Identify which cell holds the provided text, then report its (x, y) central coordinate. 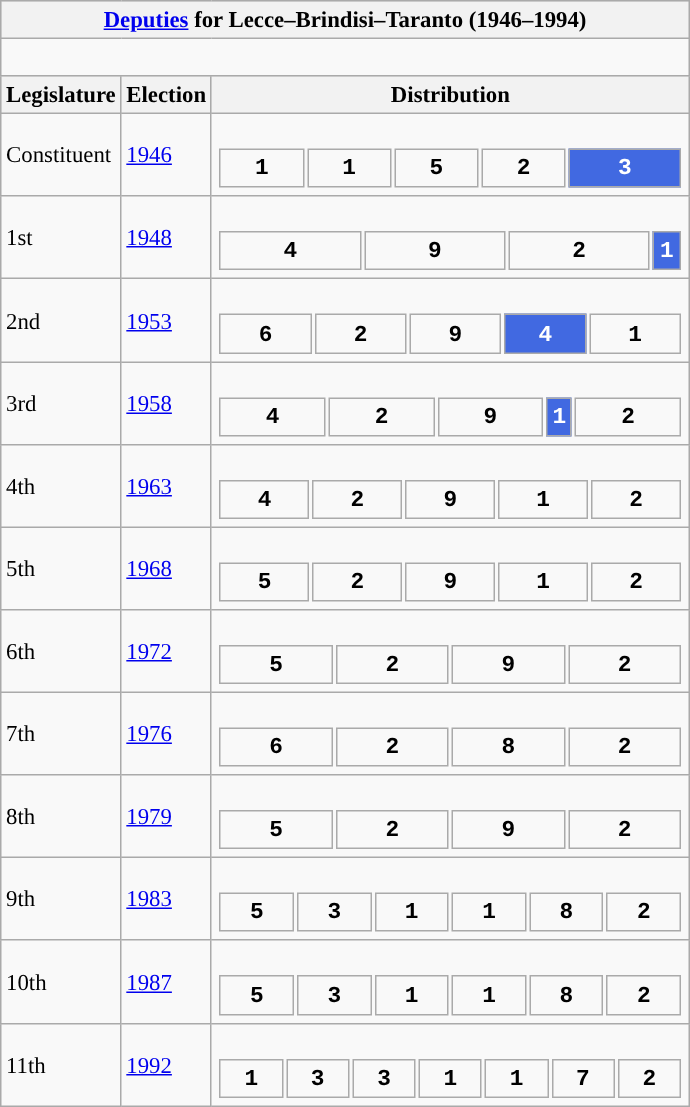
Legislature (61, 95)
1976 (166, 734)
6 2 8 2 (450, 734)
10th (61, 982)
1 3 3 1 1 7 2 (450, 1064)
Distribution (450, 95)
1963 (166, 486)
3rd (61, 404)
1 1 5 2 3 (450, 156)
2nd (61, 320)
5 2 9 1 2 (450, 568)
Election (166, 95)
Constituent (61, 156)
1958 (166, 404)
1972 (166, 652)
8th (61, 816)
6 2 9 4 1 (450, 320)
1968 (166, 568)
6th (61, 652)
9th (61, 900)
1979 (166, 816)
4 9 2 1 (450, 238)
4th (61, 486)
1953 (166, 320)
11th (61, 1064)
7th (61, 734)
1992 (166, 1064)
5th (61, 568)
7 (582, 1078)
1983 (166, 900)
1946 (166, 156)
1948 (166, 238)
Deputies for Lecce–Brindisi–Taranto (1946–1994) (346, 20)
1987 (166, 982)
1st (61, 238)
